Identify which cell holds the provided text, then report its (x, y) central coordinate. 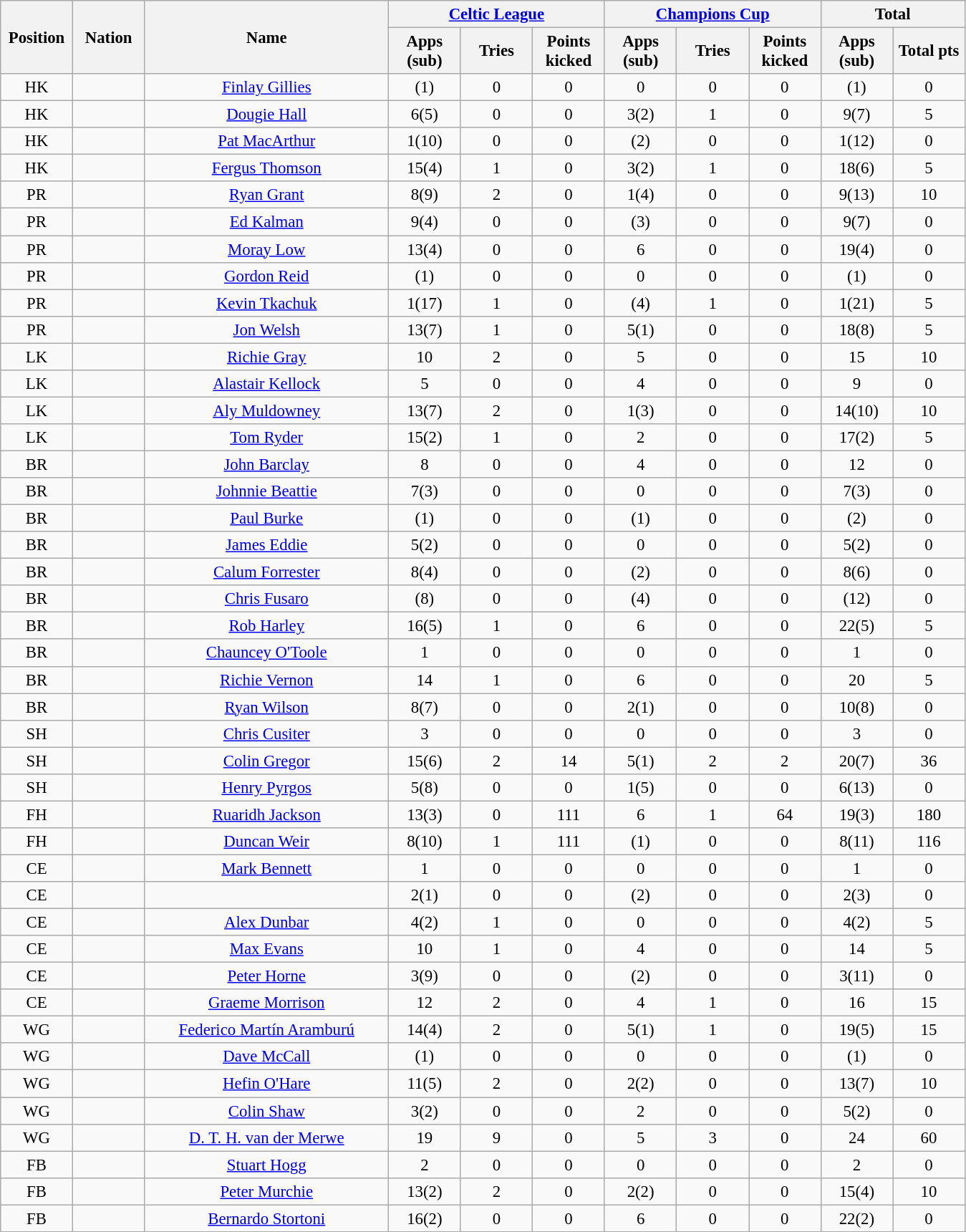
Moray Low (266, 249)
1(4) (640, 196)
Ruaridh Jackson (266, 814)
6(13) (856, 788)
Finlay Gillies (266, 87)
36 (929, 761)
Richie Gray (266, 357)
3(11) (856, 976)
Total pts (929, 52)
D. T. H. van der Merwe (266, 1137)
Stuart Hogg (266, 1165)
1(17) (425, 303)
11(5) (425, 1084)
22(2) (856, 1218)
8(7) (425, 707)
Richie Vernon (266, 680)
Jon Welsh (266, 329)
18(6) (856, 168)
6(5) (425, 115)
8(4) (425, 572)
Paul Burke (266, 519)
Tom Ryder (266, 438)
19 (425, 1137)
Peter Murchie (266, 1191)
Celtic League (497, 14)
Dougie Hall (266, 115)
Fergus Thomson (266, 168)
19(3) (856, 814)
3(9) (425, 976)
Champions Cup (713, 14)
Name (266, 37)
Calum Forrester (266, 572)
Rob Harley (266, 626)
Ryan Wilson (266, 707)
Federico Martín Aramburú (266, 1030)
8(9) (425, 196)
180 (929, 814)
Ryan Grant (266, 196)
Total (892, 14)
Alex Dunbar (266, 923)
8(11) (856, 842)
(3) (640, 222)
8 (425, 464)
9(4) (425, 222)
Graeme Morrison (266, 1003)
Henry Pyrgos (266, 788)
14(4) (425, 1030)
22(5) (856, 626)
Nation (109, 37)
15(6) (425, 761)
8(6) (856, 572)
Bernardo Stortoni (266, 1218)
Chauncey O'Toole (266, 653)
14(10) (856, 410)
13(4) (425, 249)
20 (856, 680)
15(2) (425, 438)
Peter Horne (266, 976)
19(4) (856, 249)
Kevin Tkachuk (266, 303)
(12) (856, 599)
16(5) (425, 626)
1(12) (856, 141)
Hefin O'Hare (266, 1084)
64 (785, 814)
20(7) (856, 761)
Gordon Reid (266, 276)
Duncan Weir (266, 842)
Mark Bennett (266, 868)
Max Evans (266, 949)
9(13) (856, 196)
Chris Fusaro (266, 599)
19(5) (856, 1030)
116 (929, 842)
2(3) (856, 895)
18(8) (856, 329)
1(21) (856, 303)
Ed Kalman (266, 222)
10(8) (856, 707)
1(5) (640, 788)
24 (856, 1137)
Aly Muldowney (266, 410)
Johnnie Beattie (266, 491)
Dave McCall (266, 1057)
5(8) (425, 788)
(8) (425, 599)
17(2) (856, 438)
13(2) (425, 1191)
Colin Gregor (266, 761)
Alastair Kellock (266, 384)
Position (37, 37)
Pat MacArthur (266, 141)
16(2) (425, 1218)
1(3) (640, 410)
John Barclay (266, 464)
Colin Shaw (266, 1111)
60 (929, 1137)
16 (856, 1003)
13(3) (425, 814)
8(10) (425, 842)
James Eddie (266, 545)
1(10) (425, 141)
Chris Cusiter (266, 733)
